Locate the cell with the specified text and output its (X, Y) center coordinate. 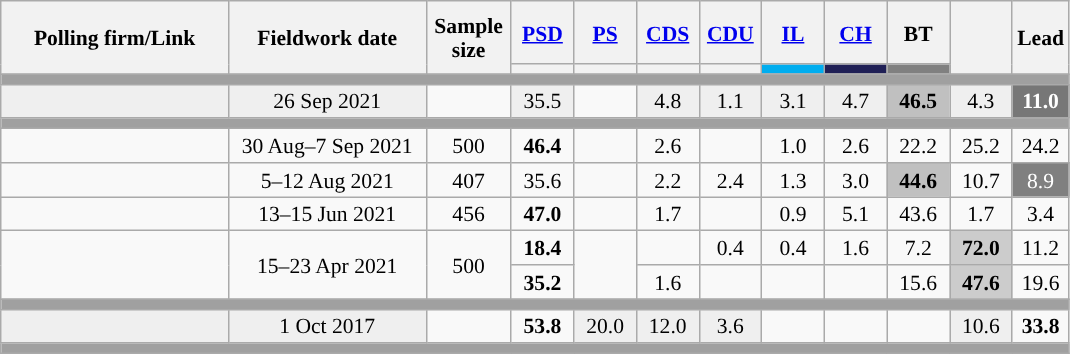
33.8 (1040, 326)
Sample size (468, 38)
47.6 (982, 282)
11.2 (1040, 248)
43.6 (918, 214)
13–15 Jun 2021 (327, 214)
3.0 (856, 180)
12.0 (668, 326)
CH (856, 32)
5–12 Aug 2021 (327, 180)
1.1 (730, 101)
3.4 (1040, 214)
CDS (668, 32)
PS (606, 32)
8.9 (1040, 180)
25.2 (982, 146)
3.6 (730, 326)
Lead (1040, 38)
35.5 (542, 101)
5.1 (856, 214)
53.8 (542, 326)
407 (468, 180)
46.5 (918, 101)
35.2 (542, 282)
IL (794, 32)
47.0 (542, 214)
35.6 (542, 180)
CDU (730, 32)
Fieldwork date (327, 38)
1.3 (794, 180)
46.4 (542, 146)
2.2 (668, 180)
456 (468, 214)
7.2 (918, 248)
PSD (542, 32)
4.7 (856, 101)
44.6 (918, 180)
2.4 (730, 180)
4.3 (982, 101)
18.4 (542, 248)
3.1 (794, 101)
4.8 (668, 101)
22.2 (918, 146)
26 Sep 2021 (327, 101)
1 Oct 2017 (327, 326)
Polling firm/Link (115, 38)
1.0 (794, 146)
11.0 (1040, 101)
20.0 (606, 326)
15–23 Apr 2021 (327, 265)
19.6 (1040, 282)
BT (918, 32)
24.2 (1040, 146)
10.6 (982, 326)
72.0 (982, 248)
30 Aug–7 Sep 2021 (327, 146)
15.6 (918, 282)
0.9 (794, 214)
10.7 (982, 180)
